Find where the given text appears and provide that cell's center as [X, Y] coordinate. 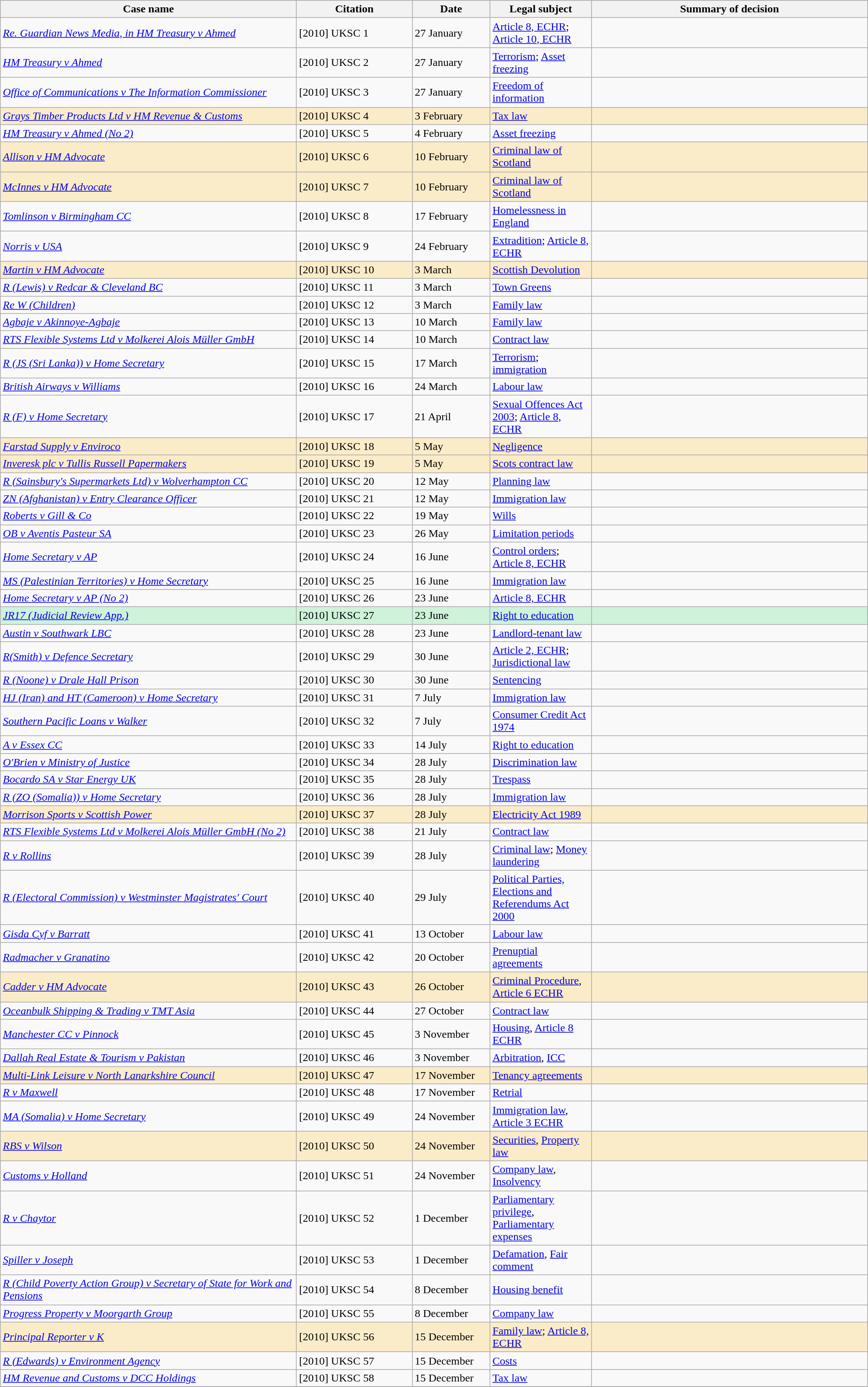
[2010] UKSC 22 [354, 516]
Sentencing [541, 680]
Inveresk plc v Tullis Russell Papermakers [148, 464]
Asset freezing [541, 133]
Austin v Southwark LBC [148, 633]
[2010] UKSC 40 [354, 897]
McInnes v HM Advocate [148, 187]
R (Electoral Commission) v Westminster Magistrates' Court [148, 897]
3 February [451, 116]
R (F) v Home Secretary [148, 417]
Roberts v Gill & Co [148, 516]
A v Essex CC [148, 745]
Re. Guardian News Media, in HM Treasury v Ahmed [148, 33]
Arbitration, ICC [541, 1058]
Article 2, ECHR; Jurisdictional law [541, 656]
[2010] UKSC 52 [354, 1218]
26 May [451, 533]
R v Chaytor [148, 1218]
Legal subject [541, 9]
[2010] UKSC 2 [354, 62]
[2010] UKSC 56 [354, 1337]
[2010] UKSC 36 [354, 797]
[2010] UKSC 9 [354, 246]
Sexual Offences Act 2003; Article 8, ECHR [541, 417]
Summary of decision [730, 9]
[2010] UKSC 23 [354, 533]
21 April [451, 417]
OB v Aventis Pasteur SA [148, 533]
Trespass [541, 780]
Citation [354, 9]
Terrorism; immigration [541, 363]
Dallah Real Estate & Tourism v Pakistan [148, 1058]
[2010] UKSC 46 [354, 1058]
ZN (Afghanistan) v Entry Clearance Officer [148, 498]
21 July [451, 832]
Progress Property v Moorgarth Group [148, 1313]
Bocardo SA v Star Energy UK [148, 780]
[2010] UKSC 44 [354, 1010]
Landlord-tenant law [541, 633]
[2010] UKSC 31 [354, 698]
[2010] UKSC 51 [354, 1176]
Allison v HM Advocate [148, 157]
[2010] UKSC 1 [354, 33]
Spiller v Joseph [148, 1260]
Freedom of information [541, 92]
[2010] UKSC 38 [354, 832]
Scottish Devolution [541, 270]
British Airways v Williams [148, 387]
Political Parties, Elections and Referendums Act 2000 [541, 897]
Prenuptial agreements [541, 957]
R (Noone) v Drale Hall Prison [148, 680]
[2010] UKSC 5 [354, 133]
R v Rollins [148, 855]
Gisda Cyf v Barratt [148, 933]
Multi-Link Leisure v North Lanarkshire Council [148, 1075]
Company law, Insolvency [541, 1176]
O'Brien v Ministry of Justice [148, 762]
Home Secretary v AP (No 2) [148, 598]
17 March [451, 363]
Extradition; Article 8, ECHR [541, 246]
14 July [451, 745]
[2010] UKSC 21 [354, 498]
[2010] UKSC 57 [354, 1360]
[2010] UKSC 4 [354, 116]
[2010] UKSC 55 [354, 1313]
Agbaje v Akinnoye-Agbaje [148, 322]
Town Greens [541, 287]
Wills [541, 516]
Terrorism; Asset freezing [541, 62]
HJ (Iran) and HT (Cameroon) v Home Secretary [148, 698]
Re W (Children) [148, 304]
Discrimination law [541, 762]
Scots contract law [541, 464]
Consumer Credit Act 1974 [541, 721]
Martin v HM Advocate [148, 270]
Norris v USA [148, 246]
[2010] UKSC 35 [354, 780]
19 May [451, 516]
[2010] UKSC 53 [354, 1260]
Immigration law, Article 3 ECHR [541, 1116]
[2010] UKSC 32 [354, 721]
[2010] UKSC 18 [354, 446]
Securities, Property law [541, 1146]
Oceanbulk Shipping & Trading v TMT Asia [148, 1010]
[2010] UKSC 34 [354, 762]
Criminal law; Money laundering [541, 855]
R v Maxwell [148, 1093]
R (Child Poverty Action Group) v Secretary of State for Work and Pensions [148, 1290]
R (Lewis) v Redcar & Cleveland BC [148, 287]
[2010] UKSC 39 [354, 855]
R(Smith) v Defence Secretary [148, 656]
Customs v Holland [148, 1176]
Date [451, 9]
[2010] UKSC 25 [354, 580]
[2010] UKSC 48 [354, 1093]
RTS Flexible Systems Ltd v Molkerei Alois Müller GmbH (No 2) [148, 832]
Home Secretary v AP [148, 557]
Costs [541, 1360]
Principal Reporter v K [148, 1337]
R (Sainsbury's Supermarkets Ltd) v Wolverhampton CC [148, 481]
Southern Pacific Loans v Walker [148, 721]
Negligence [541, 446]
[2010] UKSC 45 [354, 1035]
[2010] UKSC 42 [354, 957]
Cadder v HM Advocate [148, 987]
Tomlinson v Birmingham CC [148, 216]
[2010] UKSC 20 [354, 481]
[2010] UKSC 28 [354, 633]
HM Revenue and Customs v DCC Holdings [148, 1378]
29 July [451, 897]
[2010] UKSC 11 [354, 287]
Manchester CC v Pinnock [148, 1035]
Article 8, ECHR; Article 10, ECHR [541, 33]
[2010] UKSC 27 [354, 615]
26 October [451, 987]
17 February [451, 216]
MS (Palestinian Territories) v Home Secretary [148, 580]
Control orders; Article 8, ECHR [541, 557]
4 February [451, 133]
[2010] UKSC 33 [354, 745]
[2010] UKSC 54 [354, 1290]
[2010] UKSC 43 [354, 987]
[2010] UKSC 24 [354, 557]
HM Treasury v Ahmed (No 2) [148, 133]
[2010] UKSC 6 [354, 157]
Housing benefit [541, 1290]
[2010] UKSC 16 [354, 387]
[2010] UKSC 50 [354, 1146]
Electricity Act 1989 [541, 814]
Housing, Article 8 ECHR [541, 1035]
[2010] UKSC 15 [354, 363]
13 October [451, 933]
[2010] UKSC 37 [354, 814]
Defamation, Fair comment [541, 1260]
[2010] UKSC 14 [354, 340]
20 October [451, 957]
Criminal Procedure, Article 6 ECHR [541, 987]
R (JS (Sri Lanka)) v Home Secretary [148, 363]
Retrial [541, 1093]
R (Edwards) v Environment Agency [148, 1360]
[2010] UKSC 30 [354, 680]
Homelessness in England [541, 216]
Morrison Sports v Scottish Power [148, 814]
Parliamentary privilege, Parliamentary expenses [541, 1218]
Radmacher v Granatino [148, 957]
[2010] UKSC 8 [354, 216]
Farstad Supply v Enviroco [148, 446]
Limitation periods [541, 533]
[2010] UKSC 47 [354, 1075]
[2010] UKSC 26 [354, 598]
[2010] UKSC 41 [354, 933]
HM Treasury v Ahmed [148, 62]
24 March [451, 387]
R (ZO (Somalia)) v Home Secretary [148, 797]
JR17 (Judicial Review App.) [148, 615]
Planning law [541, 481]
RBS v Wilson [148, 1146]
Tenancy agreements [541, 1075]
27 October [451, 1010]
Company law [541, 1313]
[2010] UKSC 12 [354, 304]
[2010] UKSC 29 [354, 656]
[2010] UKSC 17 [354, 417]
[2010] UKSC 13 [354, 322]
[2010] UKSC 58 [354, 1378]
Family law; Article 8, ECHR [541, 1337]
24 February [451, 246]
MA (Somalia) v Home Secretary [148, 1116]
RTS Flexible Systems Ltd v Molkerei Alois Müller GmbH [148, 340]
Office of Communications v The Information Commissioner [148, 92]
Case name [148, 9]
[2010] UKSC 3 [354, 92]
[2010] UKSC 7 [354, 187]
[2010] UKSC 19 [354, 464]
Article 8, ECHR [541, 598]
[2010] UKSC 49 [354, 1116]
[2010] UKSC 10 [354, 270]
Grays Timber Products Ltd v HM Revenue & Customs [148, 116]
